For the text-containing cell, return its midpoint in [x, y] coordinate format. 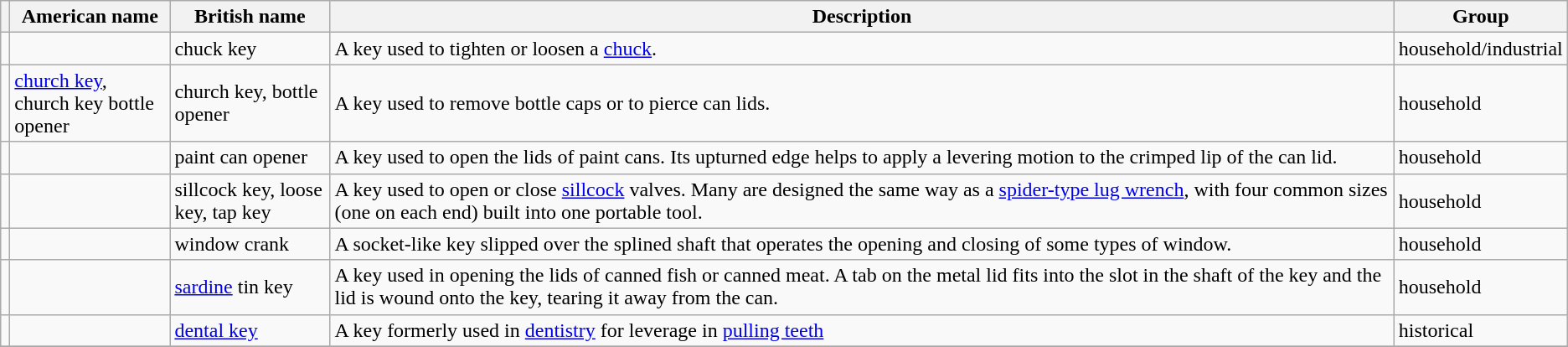
A key used to tighten or loosen a chuck. [862, 49]
church key, bottle opener [250, 103]
Group [1481, 17]
paint can opener [250, 158]
A key used to open the lids of paint cans. Its upturned edge helps to apply a levering motion to the crimped lip of the can lid. [862, 158]
household/industrial [1481, 49]
Description [862, 17]
window crank [250, 244]
chuck key [250, 49]
church key, church key bottle opener [90, 103]
sardine tin key [250, 287]
A key formerly used in dentistry for leverage in pulling teeth [862, 330]
American name [90, 17]
historical [1481, 330]
dental key [250, 330]
sillcock key, loose key, tap key [250, 201]
British name [250, 17]
A socket-like key slipped over the splined shaft that operates the opening and closing of some types of window. [862, 244]
A key used to remove bottle caps or to pierce can lids. [862, 103]
